Capture the cell that displays the provided text and extract its (x, y) central coordinate. 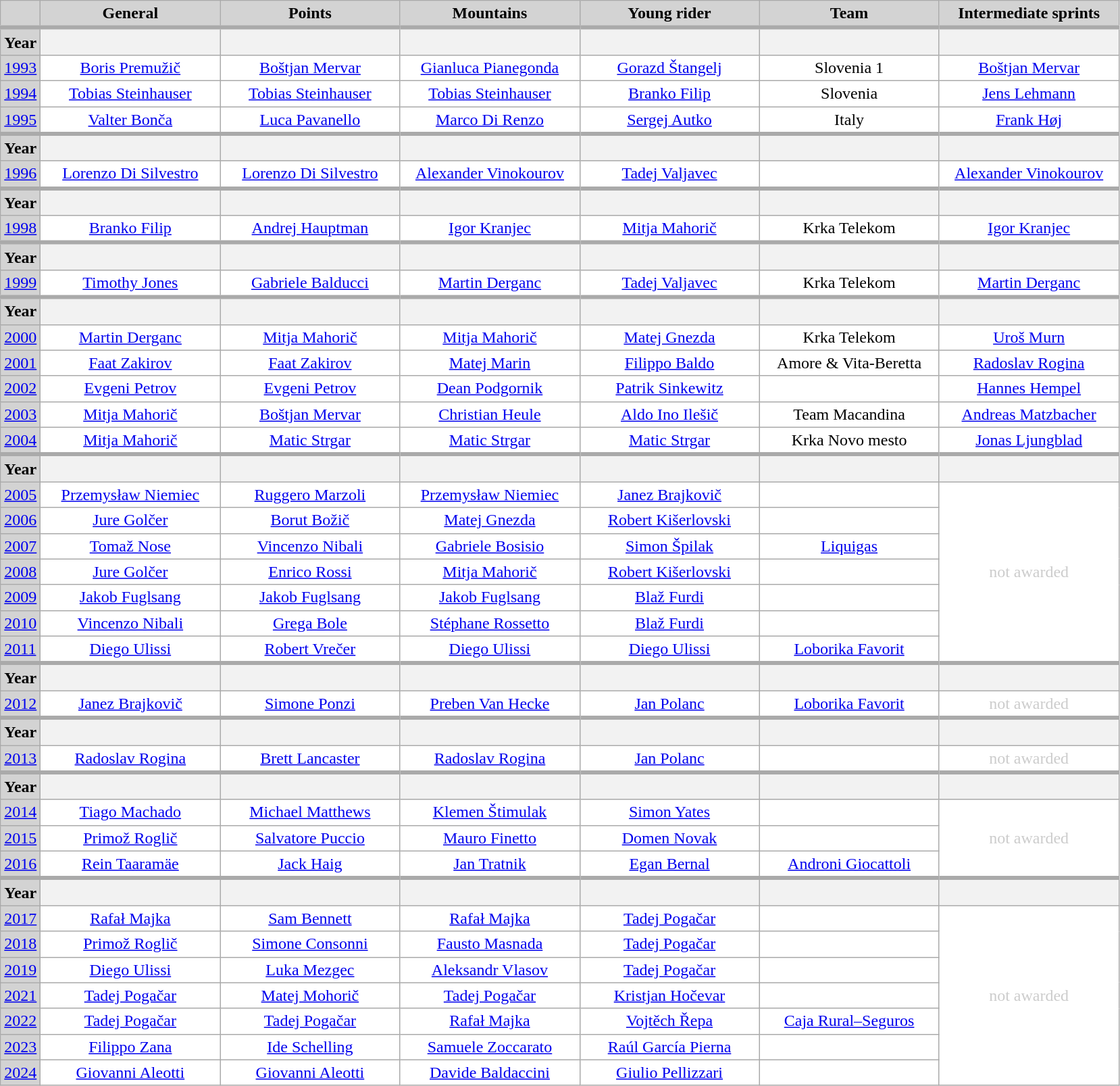
2003 (20, 414)
Gabriele Bosisio (490, 546)
2023 (20, 1047)
1998 (20, 229)
Valter Bonča (130, 120)
Simone Consonni (310, 944)
Points (310, 14)
2004 (20, 441)
2017 (20, 918)
Filippo Zana (130, 1047)
Dean Podgornik (490, 389)
Salvatore Puccio (310, 838)
Tomaž Nose (130, 546)
2002 (20, 389)
Intermediate sprints (1029, 14)
2022 (20, 1021)
Gorazd Štangelj (669, 68)
Aleksandr Vlasov (490, 970)
Simon Špilak (669, 546)
Young rider (669, 14)
Egan Bernal (669, 864)
Krka Novo mesto (849, 441)
Christian Heule (490, 414)
2018 (20, 944)
2001 (20, 363)
Patrik Sinkewitz (669, 389)
1994 (20, 93)
Uroš Murn (1029, 337)
Borut Božič (310, 520)
Enrico Rossi (310, 572)
Luka Mezgec (310, 970)
Stéphane Rossetto (490, 623)
Team Macandina (849, 414)
Mountains (490, 14)
Slovenia (849, 93)
Mauro Finetto (490, 838)
Hannes Hempel (1029, 389)
Slovenia 1 (849, 68)
Klemen Štimulak (490, 812)
2009 (20, 597)
Amore & Vita-Beretta (849, 363)
Grega Bole (310, 623)
Italy (849, 120)
1993 (20, 68)
Jack Haig (310, 864)
Kristjan Hočevar (669, 995)
2005 (20, 495)
Michael Matthews (310, 812)
Luca Pavanello (310, 120)
Matej Mohorič (310, 995)
1999 (20, 283)
1996 (20, 174)
Brett Lancaster (310, 758)
Gabriele Balducci (310, 283)
Giulio Pellizzari (669, 1072)
Davide Baldaccini (490, 1072)
2010 (20, 623)
Andreas Matzbacher (1029, 414)
Filippo Baldo (669, 363)
Vojtěch Řepa (669, 1021)
Robert Vrečer (310, 649)
General (130, 14)
Boris Premužič (130, 68)
Rein Taaramäe (130, 864)
Andrej Hauptman (310, 229)
Simone Ponzi (310, 704)
2016 (20, 864)
1995 (20, 120)
Raúl García Pierna (669, 1047)
Tiago Machado (130, 812)
Fausto Masnada (490, 944)
Domen Novak (669, 838)
Matej Marin (490, 363)
Androni Giocattoli (849, 864)
Ruggero Marzoli (310, 495)
2019 (20, 970)
Timothy Jones (130, 283)
Ide Schelling (310, 1047)
2000 (20, 337)
2007 (20, 546)
Sergej Autko (669, 120)
2021 (20, 995)
Team (849, 14)
2012 (20, 704)
2024 (20, 1072)
Gianluca Pianegonda (490, 68)
Caja Rural–Seguros (849, 1021)
2011 (20, 649)
Frank Høj (1029, 120)
Liquigas (849, 546)
Jens Lehmann (1029, 93)
2006 (20, 520)
Simon Yates (669, 812)
2013 (20, 758)
Jan Tratnik (490, 864)
Jonas Ljungblad (1029, 441)
2015 (20, 838)
Aldo Ino Ilešič (669, 414)
Preben Van Hecke (490, 704)
Marco Di Renzo (490, 120)
Sam Bennett (310, 918)
Samuele Zoccarato (490, 1047)
2008 (20, 572)
2014 (20, 812)
